Find where the given text appears and provide that cell's center as (X, Y) coordinate. 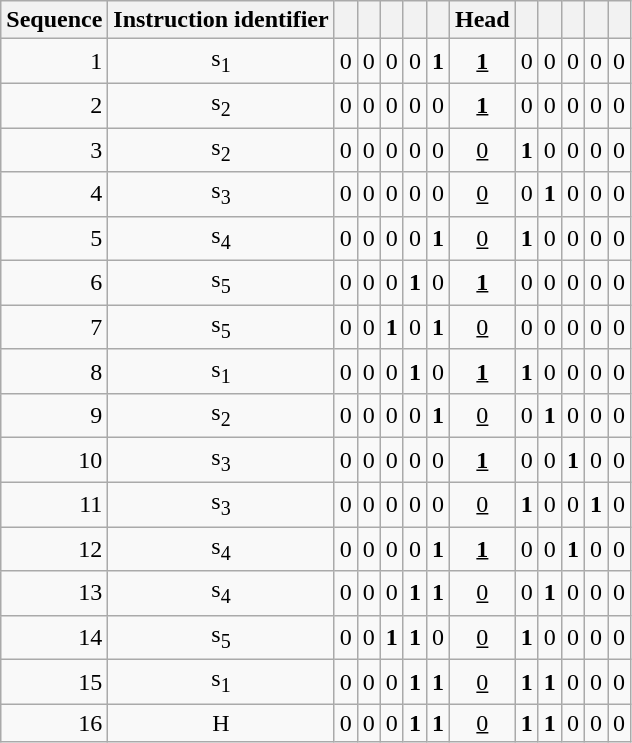
8 (54, 371)
13 (54, 593)
7 (54, 327)
16 (54, 723)
Instruction identifier (221, 20)
H (221, 723)
12 (54, 549)
6 (54, 283)
14 (54, 637)
4 (54, 194)
11 (54, 504)
Sequence (54, 20)
3 (54, 150)
15 (54, 682)
10 (54, 460)
Head (483, 20)
5 (54, 238)
2 (54, 105)
9 (54, 416)
